Provide the [X, Y] coordinate of the cell's center where the given text is located.  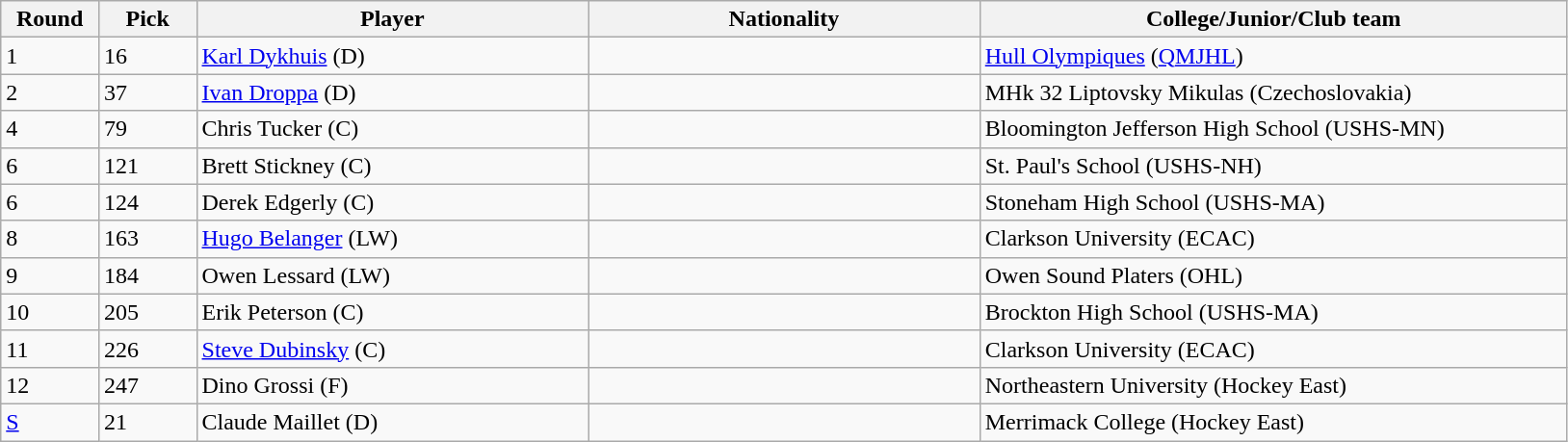
Round [50, 19]
Stoneham High School (USHS-MA) [1273, 202]
37 [147, 92]
Pick [147, 19]
121 [147, 166]
Derek Edgerly (C) [393, 202]
79 [147, 129]
12 [50, 385]
2 [50, 92]
Northeastern University (Hockey East) [1273, 385]
Chris Tucker (C) [393, 129]
Brockton High School (USHS-MA) [1273, 312]
8 [50, 239]
Karl Dykhuis (D) [393, 56]
16 [147, 56]
124 [147, 202]
College/Junior/Club team [1273, 19]
247 [147, 385]
Bloomington Jefferson High School (USHS-MN) [1273, 129]
Hugo Belanger (LW) [393, 239]
21 [147, 422]
Merrimack College (Hockey East) [1273, 422]
Owen Lessard (LW) [393, 275]
10 [50, 312]
Owen Sound Platers (OHL) [1273, 275]
4 [50, 129]
1 [50, 56]
Nationality [784, 19]
Brett Stickney (C) [393, 166]
Ivan Droppa (D) [393, 92]
S [50, 422]
Hull Olympiques (QMJHL) [1273, 56]
Steve Dubinsky (C) [393, 349]
226 [147, 349]
11 [50, 349]
St. Paul's School (USHS-NH) [1273, 166]
Erik Peterson (C) [393, 312]
205 [147, 312]
MHk 32 Liptovsky Mikulas (Czechoslovakia) [1273, 92]
Player [393, 19]
163 [147, 239]
9 [50, 275]
Dino Grossi (F) [393, 385]
Claude Maillet (D) [393, 422]
184 [147, 275]
